Determine the [x, y] coordinate at the center of the cell enclosing the given text.  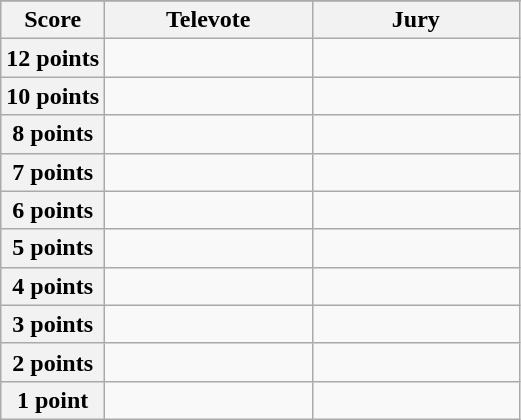
8 points [53, 134]
4 points [53, 286]
5 points [53, 248]
12 points [53, 58]
1 point [53, 400]
Score [53, 20]
Jury [416, 20]
2 points [53, 362]
6 points [53, 210]
Televote [209, 20]
3 points [53, 324]
10 points [53, 96]
7 points [53, 172]
